Return the [X, Y] coordinate for the center point of the cell that contains the specified text.  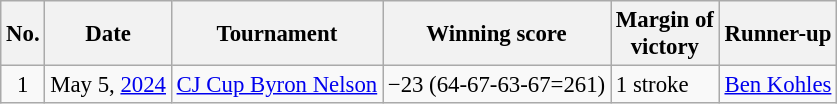
CJ Cup Byron Nelson [276, 85]
Ben Kohles [778, 85]
No. [23, 34]
Winning score [496, 34]
Runner-up [778, 34]
Margin ofvictory [664, 34]
−23 (64-67-63-67=261) [496, 85]
Tournament [276, 34]
May 5, 2024 [108, 85]
1 stroke [664, 85]
1 [23, 85]
Date [108, 34]
